Search for the cell housing the specified text and yield its [X, Y] center coordinate. 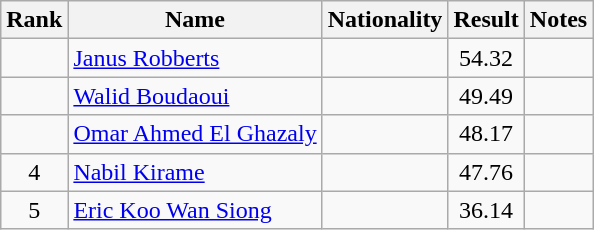
Walid Boudaoui [195, 96]
4 [34, 172]
48.17 [486, 134]
Nationality [385, 20]
Nabil Kirame [195, 172]
Name [195, 20]
36.14 [486, 210]
Result [486, 20]
Notes [558, 20]
Eric Koo Wan Siong [195, 210]
5 [34, 210]
47.76 [486, 172]
54.32 [486, 58]
49.49 [486, 96]
Rank [34, 20]
Janus Robberts [195, 58]
Omar Ahmed El Ghazaly [195, 134]
